Output the [X, Y] coordinate of the center of the cell containing the given text.  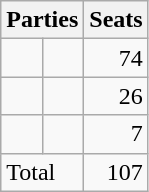
7 [116, 134]
Total [42, 172]
74 [116, 58]
Parties [42, 20]
Seats [116, 20]
107 [116, 172]
26 [116, 96]
